Scan for the cell matching the given text and deliver its (x, y) coordinate at center. 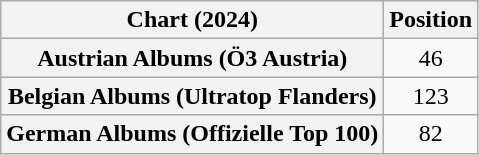
Position (431, 20)
Belgian Albums (Ultratop Flanders) (192, 96)
Chart (2024) (192, 20)
German Albums (Offizielle Top 100) (192, 134)
Austrian Albums (Ö3 Austria) (192, 58)
46 (431, 58)
82 (431, 134)
123 (431, 96)
